From the cell containing the given text, extract its center point as (x, y) coordinate. 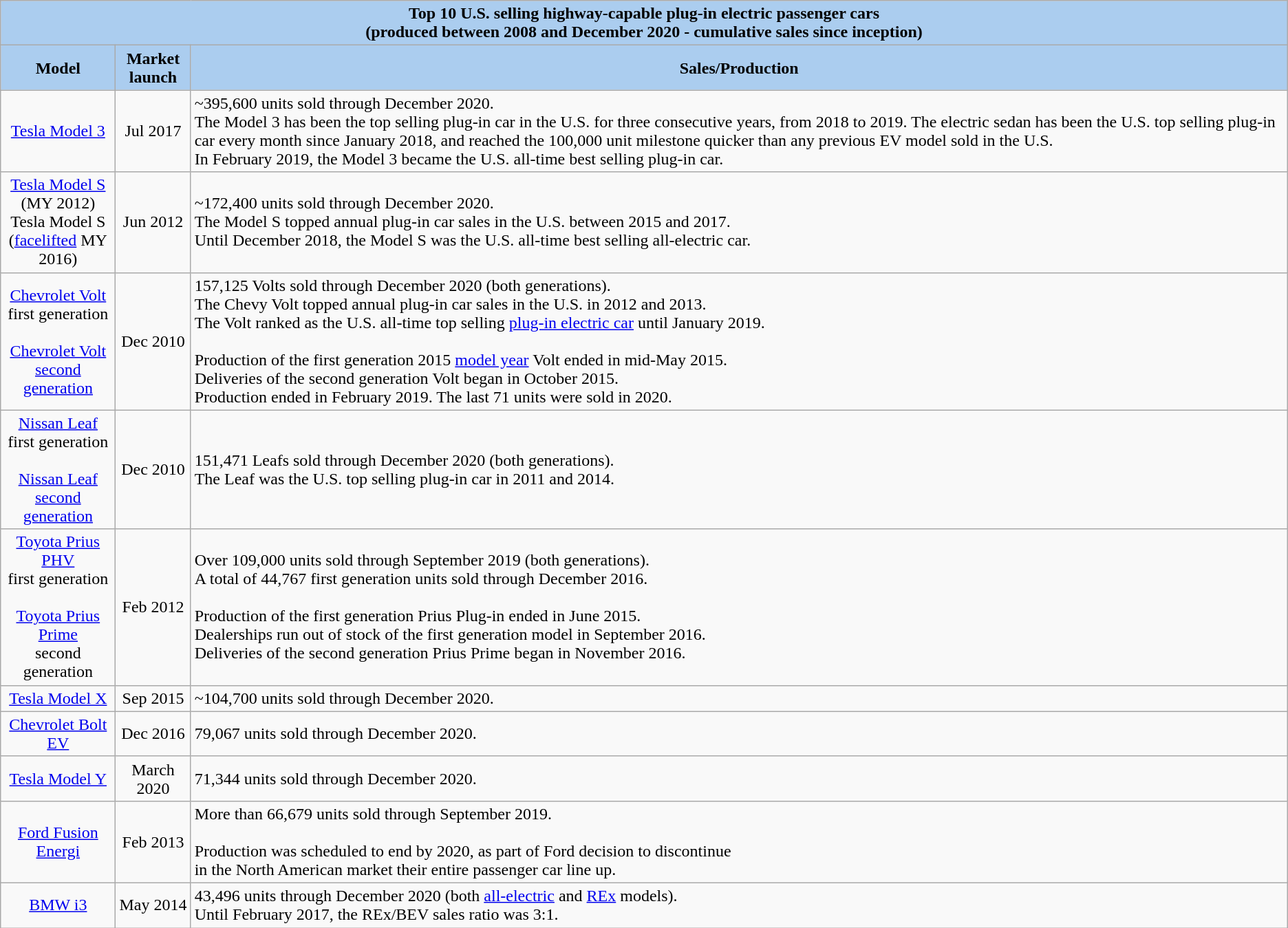
43,496 units through December 2020 (both all-electric and REx models).Until February 2017, the REx/BEV sales ratio was 3:1. (739, 905)
151,471 Leafs sold through December 2020 (both generations).The Leaf was the U.S. top selling plug-in car in 2011 and 2014. (739, 469)
Tesla Model 3 (58, 131)
Feb 2012 (153, 607)
May 2014 (153, 905)
Sep 2015 (153, 698)
79,067 units sold through December 2020. (739, 733)
Toyota Prius PHVfirst generationToyota Prius Primesecond generation (58, 607)
Tesla Model X (58, 698)
Jul 2017 (153, 131)
Tesla Model Y (58, 779)
Feb 2013 (153, 842)
BMW i3 (58, 905)
Top 10 U.S. selling highway-capable plug-in electric passenger cars (produced between 2008 and December 2020 - cumulative sales since inception) (644, 23)
March 2020 (153, 779)
Sales/Production (739, 67)
Chevrolet Voltfirst generationChevrolet Voltsecond generation (58, 341)
Ford Fusion Energi (58, 842)
Dec 2016 (153, 733)
Chevrolet Bolt EV (58, 733)
Jun 2012 (153, 222)
Tesla Model S(MY 2012)Tesla Model S(facelifted MY 2016) (58, 222)
~104,700 units sold through December 2020. (739, 698)
Nissan Leaffirst generationNissan Leafsecond generation (58, 469)
Marketlaunch (153, 67)
Model (58, 67)
71,344 units sold through December 2020. (739, 779)
